Output the [X, Y] coordinate of the center of the cell containing the given text.  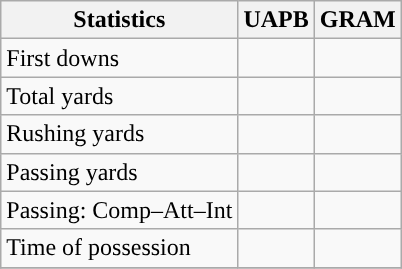
Passing: Comp–Att–Int [120, 210]
Rushing yards [120, 134]
GRAM [358, 20]
Passing yards [120, 172]
UAPB [276, 20]
First downs [120, 58]
Statistics [120, 20]
Total yards [120, 96]
Time of possession [120, 248]
